Extract the (X, Y) coordinate from the center of the cell holding the provided text.  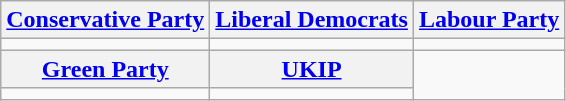
Conservative Party (106, 20)
UKIP (312, 69)
Green Party (106, 69)
Liberal Democrats (312, 20)
Labour Party (488, 20)
